Pinpoint the cell where the given text exists, returning its (x, y) midpoint coordinate. 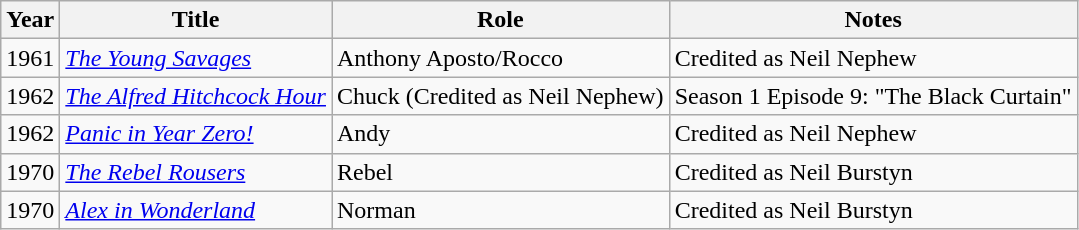
Anthony Aposto/Rocco (501, 58)
The Young Savages (196, 58)
Chuck (Credited as Neil Nephew) (501, 96)
Season 1 Episode 9: "The Black Curtain" (873, 96)
Year (30, 20)
The Rebel Rousers (196, 172)
The Alfred Hitchcock Hour (196, 96)
Notes (873, 20)
Rebel (501, 172)
Panic in Year Zero! (196, 134)
1961 (30, 58)
Alex in Wonderland (196, 210)
Title (196, 20)
Role (501, 20)
Andy (501, 134)
Norman (501, 210)
